Detect which cell encompasses the target text, then output its (x, y) center coordinate. 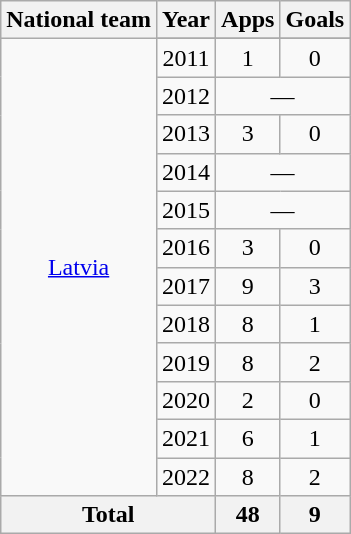
2014 (186, 172)
6 (248, 438)
Latvia (79, 268)
2011 (186, 58)
Goals (315, 20)
Apps (248, 20)
Total (108, 515)
Year (186, 20)
2019 (186, 362)
2012 (186, 96)
2013 (186, 134)
2017 (186, 286)
2018 (186, 324)
2021 (186, 438)
2016 (186, 248)
2020 (186, 400)
National team (79, 20)
2022 (186, 477)
2015 (186, 210)
48 (248, 515)
